Output the [X, Y] coordinate of the center of the cell containing the given text.  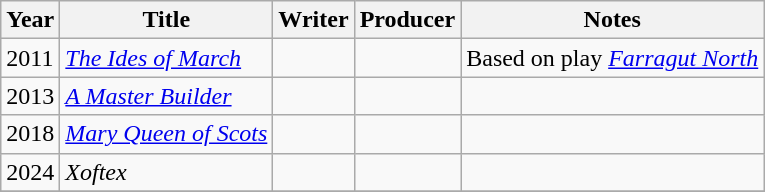
Writer [314, 20]
The Ides of March [166, 58]
Xoftex [166, 172]
2013 [30, 96]
2011 [30, 58]
2018 [30, 134]
Mary Queen of Scots [166, 134]
Notes [612, 20]
2024 [30, 172]
Based on play Farragut North [612, 58]
Year [30, 20]
Title [166, 20]
A Master Builder [166, 96]
Producer [408, 20]
